Capture the cell that displays the provided text and extract its (X, Y) central coordinate. 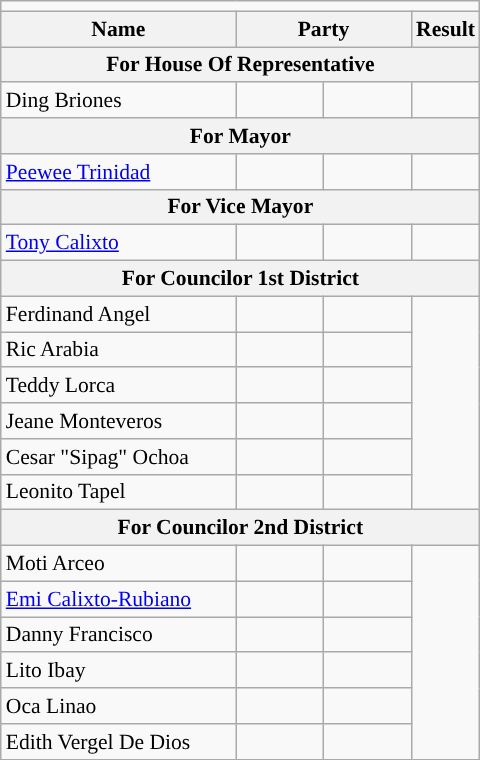
Lito Ibay (118, 671)
For House Of Representative (240, 65)
Tony Calixto (118, 243)
Result (446, 29)
Danny Francisco (118, 635)
Name (118, 29)
Peewee Trinidad (118, 172)
Leonito Tapel (118, 492)
For Councilor 2nd District (240, 528)
Party (324, 29)
Edith Vergel De Dios (118, 742)
Ferdinand Angel (118, 314)
Jeane Monteveros (118, 421)
Oca Linao (118, 706)
Moti Arceo (118, 564)
Ric Arabia (118, 350)
For Councilor 1st District (240, 279)
Teddy Lorca (118, 386)
Ding Briones (118, 101)
For Mayor (240, 136)
Cesar "Sipag" Ochoa (118, 457)
For Vice Mayor (240, 207)
Emi Calixto-Rubiano (118, 599)
